Detect which cell encompasses the target text, then output its [X, Y] center coordinate. 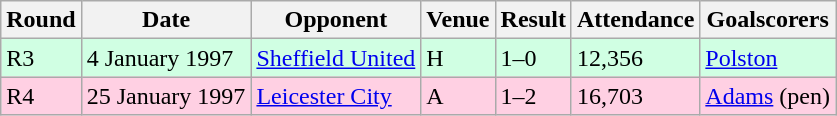
Round [41, 20]
1–0 [533, 58]
12,356 [635, 58]
4 January 1997 [166, 58]
Adams (pen) [768, 96]
H [458, 58]
Goalscorers [768, 20]
Sheffield United [336, 58]
R4 [41, 96]
16,703 [635, 96]
Attendance [635, 20]
Polston [768, 58]
Leicester City [336, 96]
Result [533, 20]
Date [166, 20]
A [458, 96]
Venue [458, 20]
Opponent [336, 20]
1–2 [533, 96]
25 January 1997 [166, 96]
R3 [41, 58]
